Return (x, y) of the center of cell containing provided text 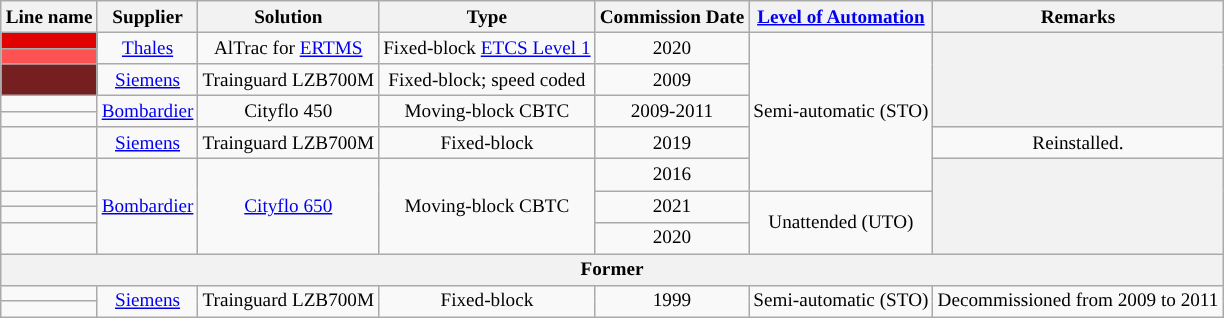
Level of Automation (841, 17)
2009 (672, 80)
Line name (49, 17)
Cityflo 450 (288, 112)
Supplier (148, 17)
Type (488, 17)
Thales (148, 48)
1999 (672, 302)
Reinstalled. (1078, 143)
Unattended (UTO) (841, 222)
Fixed-block ETCS Level 1 (488, 48)
Solution (288, 17)
Cityflo 650 (288, 206)
2019 (672, 143)
2021 (672, 207)
2009-2011 (672, 112)
AlTrac for ERTMS (288, 48)
Fixed-block; speed coded (488, 80)
Former (612, 270)
Decommissioned from 2009 to 2011 (1078, 302)
Remarks (1078, 17)
Commission Date (672, 17)
2016 (672, 175)
